Provide the [X, Y] coordinate of the cell's center where the given text is located.  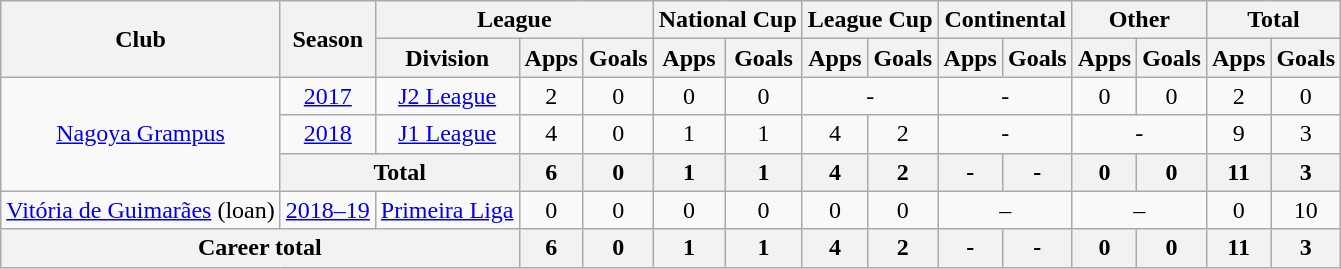
Season [328, 39]
2018 [328, 134]
Primeira Liga [447, 210]
J2 League [447, 96]
Vitória de Guimarães (loan) [141, 210]
Other [1139, 20]
10 [1306, 210]
9 [1238, 134]
2017 [328, 96]
League Cup [870, 20]
Continental [1005, 20]
Division [447, 58]
J1 League [447, 134]
National Cup [728, 20]
2018–19 [328, 210]
Club [141, 39]
Career total [260, 248]
League [514, 20]
Nagoya Grampus [141, 134]
